Determine the [x, y] coordinate at the center of the cell enclosing the given text.  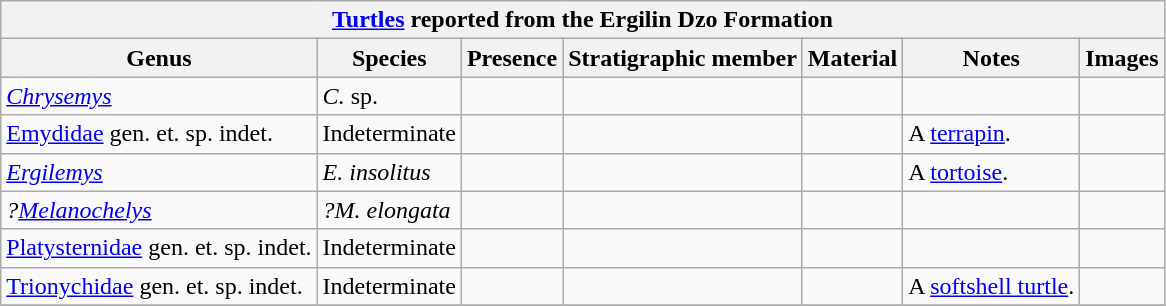
Chrysemys [159, 96]
Presence [512, 58]
Genus [159, 58]
A tortoise. [992, 172]
C. sp. [389, 96]
Emydidae gen. et. sp. indet. [159, 134]
?Melanochelys [159, 210]
A softshell turtle. [992, 286]
Material [852, 58]
Notes [992, 58]
?M. elongata [389, 210]
Platysternidae gen. et. sp. indet. [159, 248]
Images [1122, 58]
Ergilemys [159, 172]
E. insolitus [389, 172]
A terrapin. [992, 134]
Trionychidae gen. et. sp. indet. [159, 286]
Turtles reported from the Ergilin Dzo Formation [582, 20]
Species [389, 58]
Stratigraphic member [683, 58]
